Pinpoint the cell where the given text exists, returning its [X, Y] midpoint coordinate. 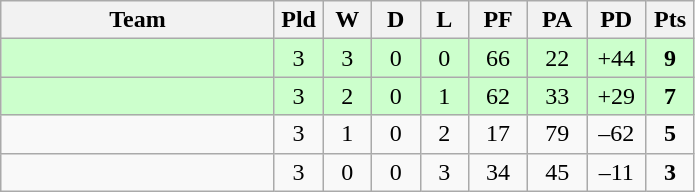
33 [558, 96]
–62 [616, 134]
66 [498, 58]
PA [558, 20]
34 [498, 172]
9 [670, 58]
79 [558, 134]
7 [670, 96]
+44 [616, 58]
L [444, 20]
W [348, 20]
Pts [670, 20]
45 [558, 172]
Team [138, 20]
D [396, 20]
Pld [298, 20]
17 [498, 134]
PD [616, 20]
22 [558, 58]
PF [498, 20]
5 [670, 134]
+29 [616, 96]
–11 [616, 172]
62 [498, 96]
